Determine the [x, y] coordinate at the center of the cell enclosing the given text.  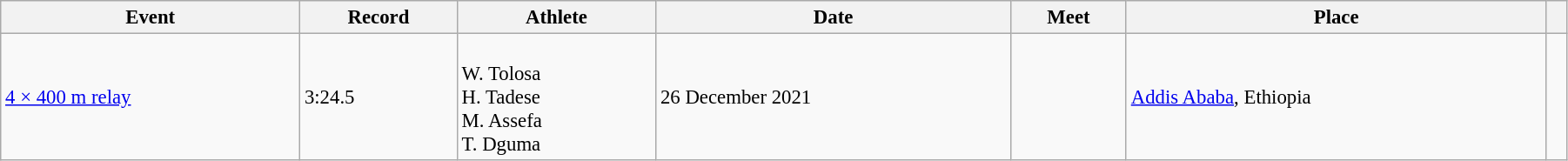
Place [1336, 17]
W. TolosaH. TadeseM. AssefaT. Dguma [556, 97]
Event [151, 17]
4 × 400 m relay [151, 97]
3:24.5 [379, 97]
Record [379, 17]
Date [834, 17]
Addis Ababa, Ethiopia [1336, 97]
26 December 2021 [834, 97]
Meet [1069, 17]
Athlete [556, 17]
